Search for the cell housing the specified text and yield its [x, y] center coordinate. 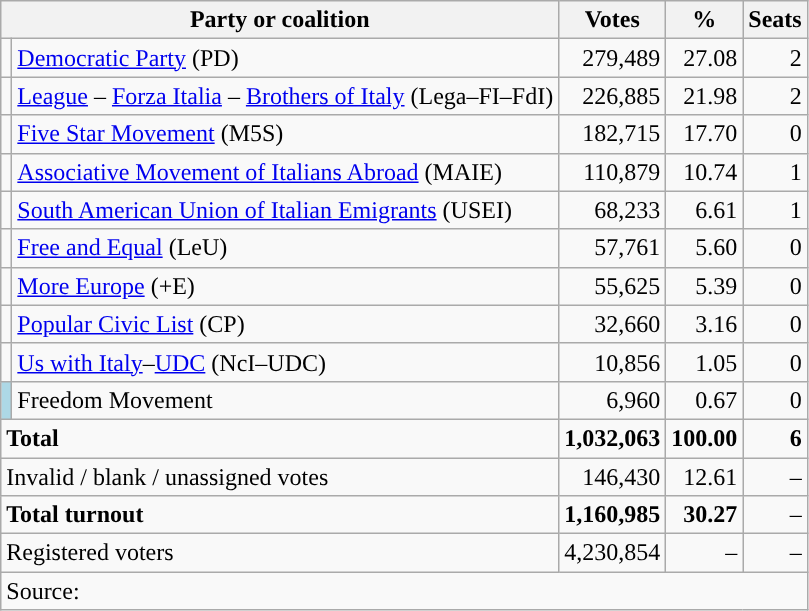
Five Star Movement (M5S) [286, 134]
32,660 [612, 324]
4,230,854 [612, 553]
Popular Civic List (CP) [286, 324]
Votes [612, 20]
17.70 [704, 134]
146,430 [612, 477]
Us with Italy–UDC (NcI–UDC) [286, 362]
South American Union of Italian Emigrants (USEI) [286, 210]
3.16 [704, 324]
League – Forza Italia – Brothers of Italy (Lega–FI–FdI) [286, 96]
110,879 [612, 172]
10.74 [704, 172]
1.05 [704, 362]
57,761 [612, 248]
30.27 [704, 515]
12.61 [704, 477]
0.67 [704, 400]
Democratic Party (PD) [286, 58]
5.39 [704, 286]
68,233 [612, 210]
Invalid / blank / unassigned votes [280, 477]
6 [775, 438]
279,489 [612, 58]
1,160,985 [612, 515]
Freedom Movement [286, 400]
Party or coalition [280, 20]
Registered voters [280, 553]
Free and Equal (LeU) [286, 248]
10,856 [612, 362]
21.98 [704, 96]
27.08 [704, 58]
226,885 [612, 96]
6,960 [612, 400]
182,715 [612, 134]
Total [280, 438]
% [704, 20]
100.00 [704, 438]
Source: [404, 591]
55,625 [612, 286]
More Europe (+E) [286, 286]
Seats [775, 20]
5.60 [704, 248]
Total turnout [280, 515]
Associative Movement of Italians Abroad (MAIE) [286, 172]
6.61 [704, 210]
1,032,063 [612, 438]
